Determine the (X, Y) coordinate at the center of the cell enclosing the given text.  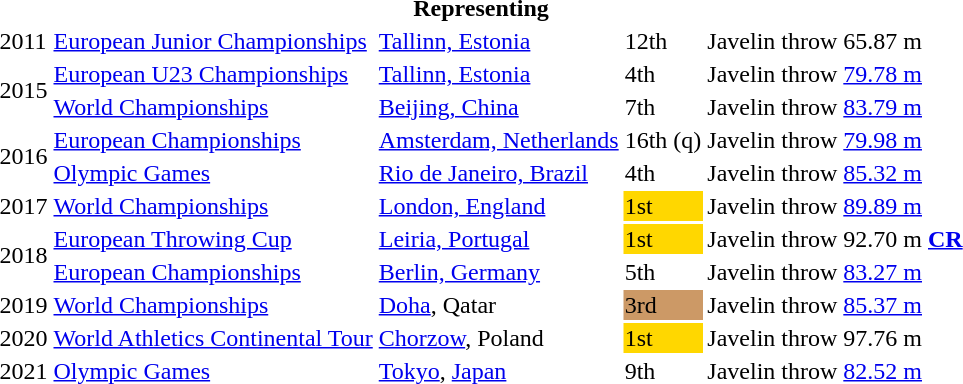
7th (663, 107)
5th (663, 272)
Berlin, Germany (498, 272)
Leiria, Portugal (498, 239)
3rd (663, 305)
European Throwing Cup (213, 239)
Doha, Qatar (498, 305)
Beijing, China (498, 107)
Rio de Janeiro, Brazil (498, 173)
Chorzow, Poland (498, 338)
European U23 Championships (213, 74)
European Junior Championships (213, 41)
Olympic Games (213, 173)
London, England (498, 206)
12th (663, 41)
World Athletics Continental Tour (213, 338)
Amsterdam, Netherlands (498, 140)
16th (q) (663, 140)
